Extract the [x, y] coordinate from the center of the cell holding the provided text.  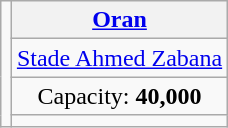
Stade Ahmed Zabana [119, 58]
Capacity: 40,000 [119, 96]
Oran [119, 20]
